Search for the cell housing the specified text and yield its [x, y] center coordinate. 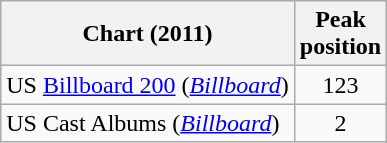
US Cast Albums (Billboard) [148, 123]
2 [340, 123]
123 [340, 85]
Chart (2011) [148, 34]
Peakposition [340, 34]
US Billboard 200 (Billboard) [148, 85]
